Find where the given text appears and provide that cell's center as (x, y) coordinate. 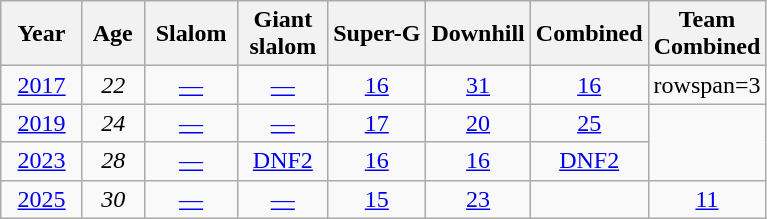
rowspan=3 (707, 85)
Super-G (377, 34)
Slalom (191, 34)
22 (113, 85)
20 (478, 123)
30 (113, 199)
Year (42, 34)
24 (113, 123)
2025 (42, 199)
23 (478, 199)
TeamCombined (707, 34)
Combined (589, 34)
2017 (42, 85)
Age (113, 34)
11 (707, 199)
2019 (42, 123)
Downhill (478, 34)
28 (113, 161)
17 (377, 123)
15 (377, 199)
31 (478, 85)
25 (589, 123)
Giant slalom (283, 34)
2023 (42, 161)
